Return [x, y] of the center of cell containing provided text 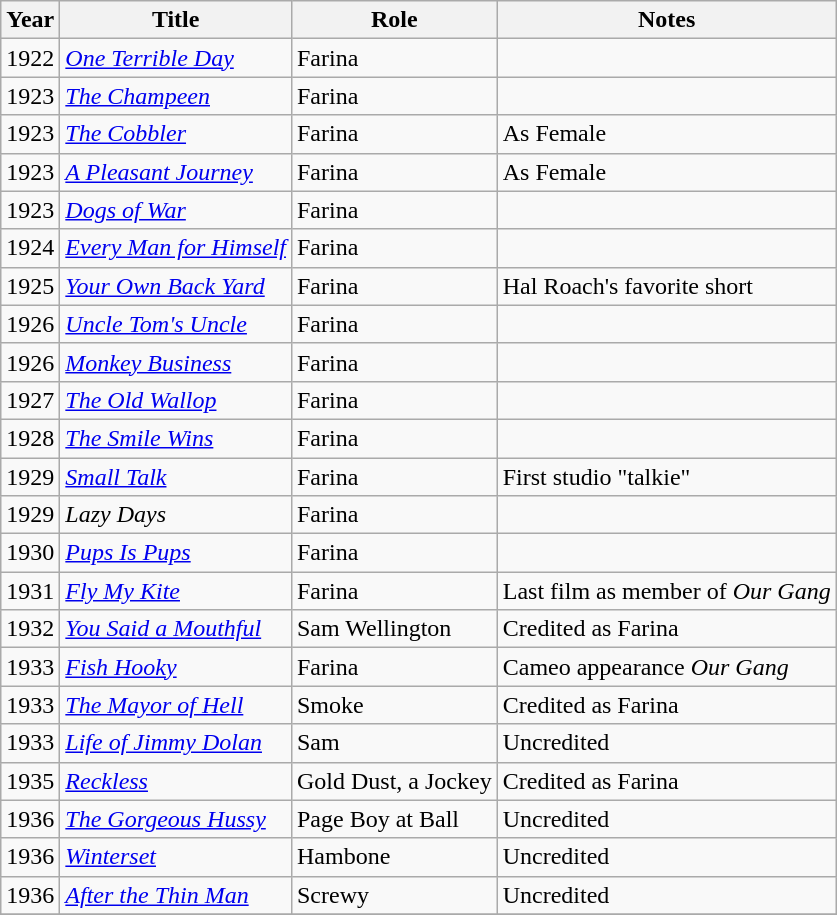
1932 [30, 629]
Title [176, 20]
Uncle Tom's Uncle [176, 324]
1935 [30, 781]
1924 [30, 248]
One Terrible Day [176, 58]
1930 [30, 553]
The Mayor of Hell [176, 705]
Year [30, 20]
Monkey Business [176, 362]
Last film as member of Our Gang [666, 591]
Notes [666, 20]
The Cobbler [176, 134]
Dogs of War [176, 210]
1928 [30, 438]
A Pleasant Journey [176, 172]
Cameo appearance Our Gang [666, 667]
Page Boy at Ball [394, 819]
You Said a Mouthful [176, 629]
Role [394, 20]
Sam Wellington [394, 629]
Every Man for Himself [176, 248]
Hambone [394, 857]
Hal Roach's favorite short [666, 286]
The Smile Wins [176, 438]
First studio "talkie" [666, 477]
1927 [30, 400]
After the Thin Man [176, 895]
1931 [30, 591]
Pups Is Pups [176, 553]
Fish Hooky [176, 667]
The Gorgeous Hussy [176, 819]
Small Talk [176, 477]
Reckless [176, 781]
Gold Dust, a Jockey [394, 781]
1925 [30, 286]
Smoke [394, 705]
Your Own Back Yard [176, 286]
Screwy [394, 895]
Life of Jimmy Dolan [176, 743]
Fly My Kite [176, 591]
1922 [30, 58]
The Old Wallop [176, 400]
Winterset [176, 857]
Lazy Days [176, 515]
Sam [394, 743]
The Champeen [176, 96]
